Capture the cell that displays the provided text and extract its [X, Y] central coordinate. 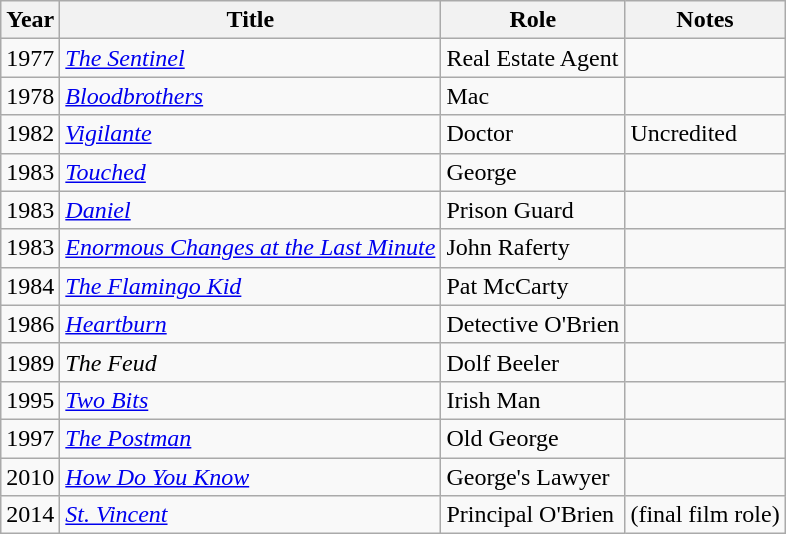
The Feud [250, 362]
1986 [30, 324]
The Postman [250, 438]
How Do You Know [250, 477]
Principal O'Brien [533, 515]
Touched [250, 172]
1984 [30, 286]
The Flamingo Kid [250, 286]
Doctor [533, 134]
John Raferty [533, 248]
Pat McCarty [533, 286]
1995 [30, 400]
Uncredited [705, 134]
Enormous Changes at the Last Minute [250, 248]
Old George [533, 438]
1982 [30, 134]
1977 [30, 58]
Real Estate Agent [533, 58]
George's Lawyer [533, 477]
2010 [30, 477]
Irish Man [533, 400]
1997 [30, 438]
1989 [30, 362]
Mac [533, 96]
Year [30, 20]
St. Vincent [250, 515]
The Sentinel [250, 58]
Dolf Beeler [533, 362]
Role [533, 20]
Bloodbrothers [250, 96]
Detective O'Brien [533, 324]
Prison Guard [533, 210]
Notes [705, 20]
Daniel [250, 210]
Vigilante [250, 134]
George [533, 172]
Two Bits [250, 400]
Title [250, 20]
Heartburn [250, 324]
2014 [30, 515]
1978 [30, 96]
(final film role) [705, 515]
